Find where the given text appears and provide that cell's center as (x, y) coordinate. 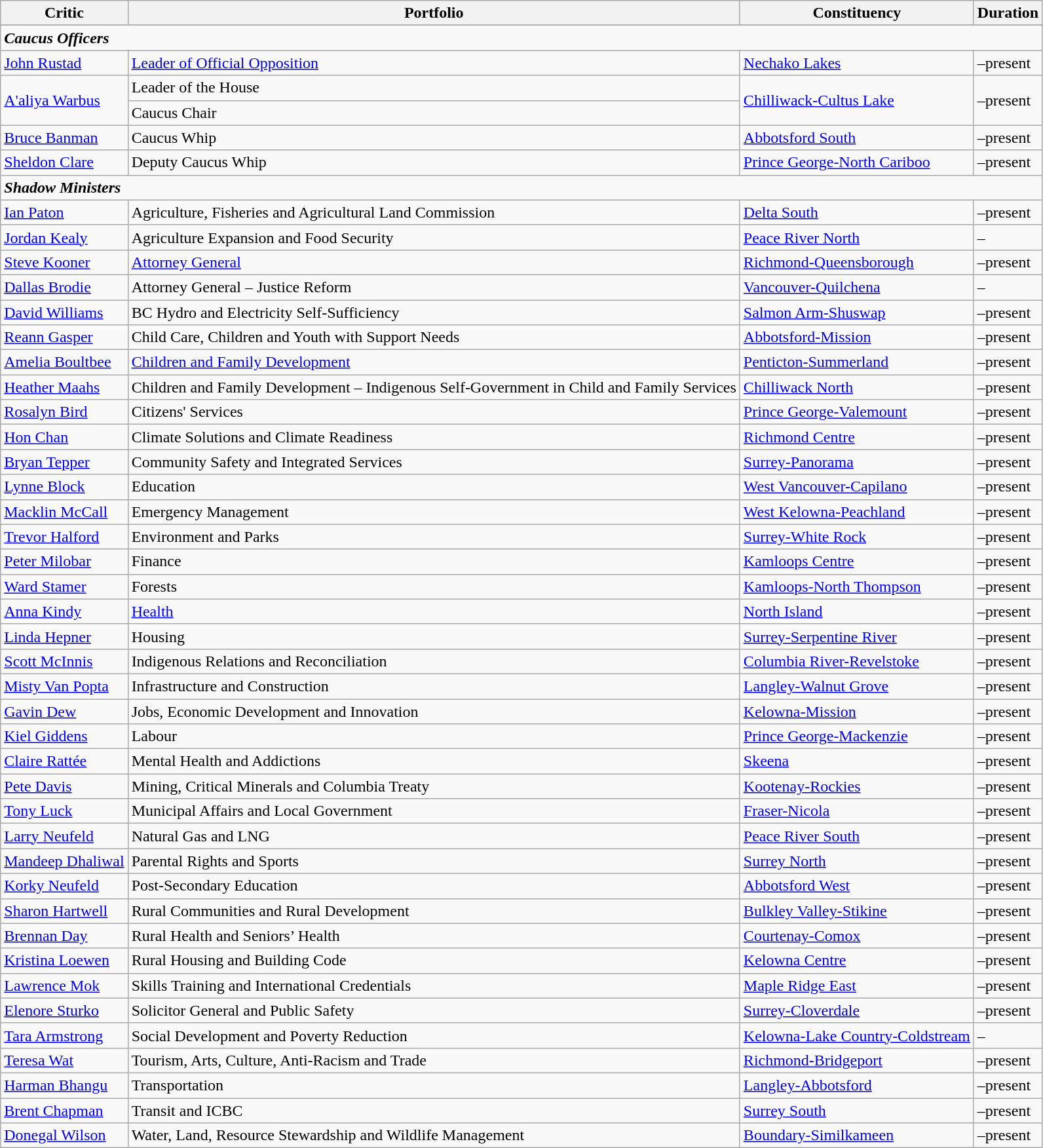
Reann Gasper (64, 337)
Peace River North (857, 237)
Lawrence Mok (64, 985)
Health (434, 611)
Bulkley Valley-Stikine (857, 911)
Nechako Lakes (857, 63)
Bryan Tepper (64, 462)
Mining, Critical Minerals and Columbia Treaty (434, 786)
Surrey North (857, 861)
Kelowna Centre (857, 961)
Indigenous Relations and Reconciliation (434, 661)
Kootenay-Rockies (857, 786)
Richmond-Queensborough (857, 262)
Courtenay-Comox (857, 936)
Peter Milobar (64, 562)
North Island (857, 611)
Richmond-Bridgeport (857, 1060)
Labour (434, 737)
Larry Neufeld (64, 836)
Solicitor General and Public Safety (434, 1010)
Agriculture, Fisheries and Agricultural Land Commission (434, 212)
Deputy Caucus Whip (434, 163)
Steve Kooner (64, 262)
Amelia Boultbee (64, 362)
Teresa Wat (64, 1060)
Municipal Affairs and Local Government (434, 811)
Constituency (857, 13)
Brennan Day (64, 936)
Abbotsford South (857, 138)
Brent Chapman (64, 1111)
Water, Land, Resource Stewardship and Wildlife Management (434, 1136)
Jobs, Economic Development and Innovation (434, 711)
Ian Paton (64, 212)
Chilliwack-Cultus Lake (857, 100)
Portfolio (434, 13)
Forests (434, 586)
Infrastructure and Construction (434, 686)
Critic (64, 13)
Education (434, 487)
Claire Rattée (64, 761)
Skills Training and International Credentials (434, 985)
Anna Kindy (64, 611)
Penticton-Summerland (857, 362)
Mandeep Dhaliwal (64, 861)
Attorney General – Justice Reform (434, 287)
Tony Luck (64, 811)
Surrey-White Rock (857, 537)
Tara Armstrong (64, 1035)
Prince George-North Cariboo (857, 163)
Rosalyn Bird (64, 412)
Emergency Management (434, 512)
Parental Rights and Sports (434, 861)
Abbotsford-Mission (857, 337)
Kelowna-Lake Country-Coldstream (857, 1035)
Kamloops Centre (857, 562)
West Kelowna-Peachland (857, 512)
Elenore Sturko (64, 1010)
Surrey South (857, 1111)
Macklin McCall (64, 512)
Dallas Brodie (64, 287)
Rural Housing and Building Code (434, 961)
Fraser-Nicola (857, 811)
Community Safety and Integrated Services (434, 462)
Donegal Wilson (64, 1136)
Sharon Hartwell (64, 911)
Duration (1008, 13)
Caucus Officers (521, 38)
Kristina Loewen (64, 961)
Richmond Centre (857, 437)
Boundary-Similkameen (857, 1136)
Shadow Ministers (521, 187)
Chilliwack North (857, 387)
Sheldon Clare (64, 163)
Surrey-Serpentine River (857, 636)
Pete Davis (64, 786)
Climate Solutions and Climate Readiness (434, 437)
BC Hydro and Electricity Self-Sufficiency (434, 313)
Langley-Abbotsford (857, 1085)
Prince George-Mackenzie (857, 737)
A'aliya Warbus (64, 100)
Leader of Official Opposition (434, 63)
Kamloops-North Thompson (857, 586)
Hon Chan (64, 437)
Misty Van Popta (64, 686)
Finance (434, 562)
Heather Maahs (64, 387)
Korky Neufeld (64, 886)
Gavin Dew (64, 711)
Harman Bhangu (64, 1085)
Caucus Chair (434, 113)
Transportation (434, 1085)
Post-Secondary Education (434, 886)
Abbotsford West (857, 886)
Caucus Whip (434, 138)
Children and Family Development – Indigenous Self-Government in Child and Family Services (434, 387)
Scott McInnis (64, 661)
Skeena (857, 761)
Tourism, Arts, Culture, Anti-Racism and Trade (434, 1060)
Salmon Arm-Shuswap (857, 313)
Surrey-Cloverdale (857, 1010)
Rural Health and Seniors’ Health (434, 936)
Kiel Giddens (64, 737)
Lynne Block (64, 487)
Jordan Kealy (64, 237)
Social Development and Poverty Reduction (434, 1035)
Environment and Parks (434, 537)
Transit and ICBC (434, 1111)
Mental Health and Addictions (434, 761)
Peace River South (857, 836)
Bruce Banman (64, 138)
Langley-Walnut Grove (857, 686)
Surrey-Panorama (857, 462)
Prince George-Valemount (857, 412)
Vancouver-Quilchena (857, 287)
Attorney General (434, 262)
John Rustad (64, 63)
Trevor Halford (64, 537)
Kelowna-Mission (857, 711)
Linda Hepner (64, 636)
Housing (434, 636)
Ward Stamer (64, 586)
West Vancouver-Capilano (857, 487)
Leader of the House (434, 88)
Agriculture Expansion and Food Security (434, 237)
Columbia River-Revelstoke (857, 661)
David Williams (64, 313)
Citizens' Services (434, 412)
Maple Ridge East (857, 985)
Delta South (857, 212)
Rural Communities and Rural Development (434, 911)
Natural Gas and LNG (434, 836)
Child Care, Children and Youth with Support Needs (434, 337)
Children and Family Development (434, 362)
